Find where the given text appears and provide that cell's center as (x, y) coordinate. 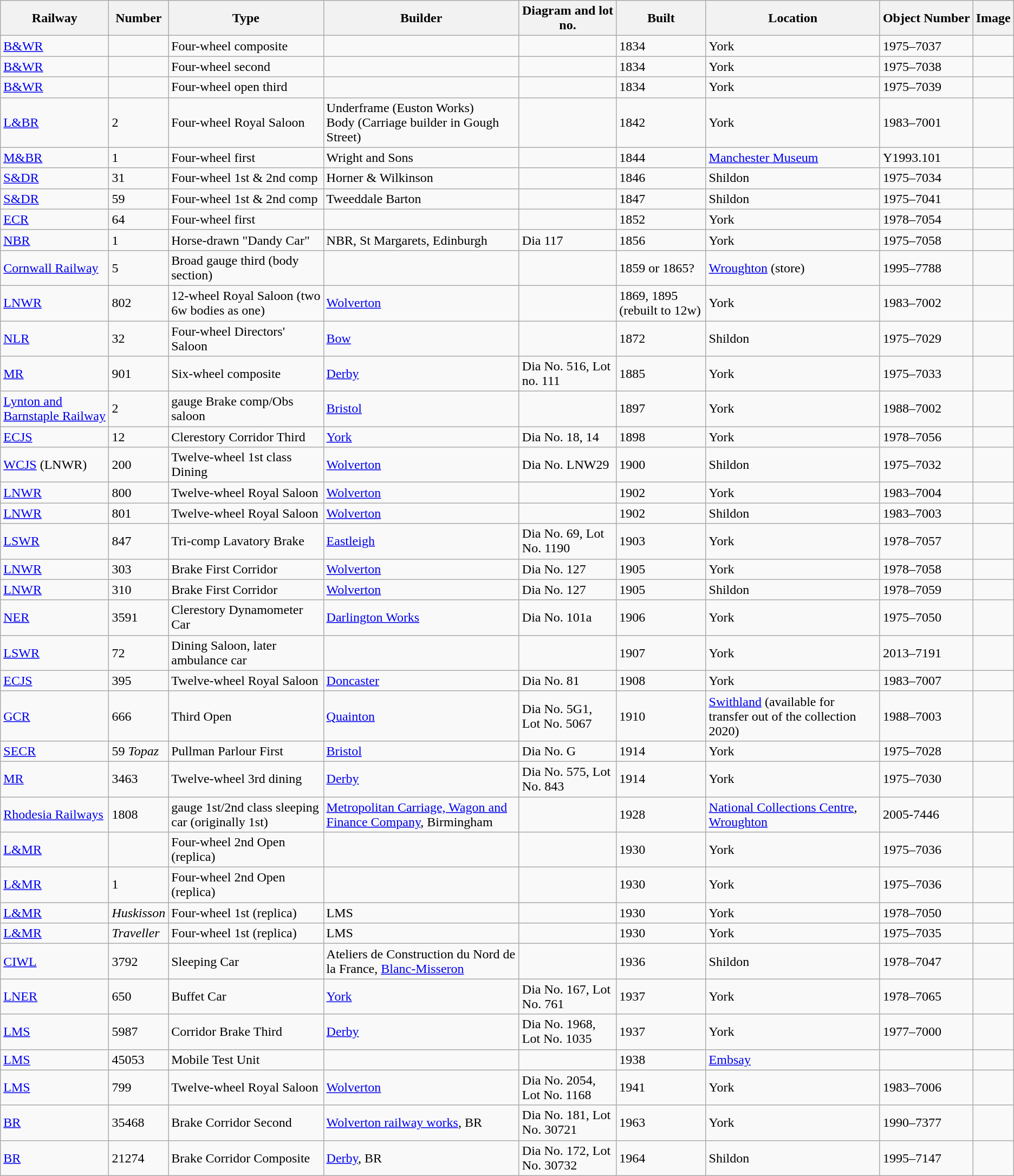
Clerestory Dynamometer Car (246, 617)
1983–7007 (926, 681)
1941 (661, 1087)
303 (139, 569)
2005-7446 (926, 814)
1906 (661, 617)
Dia No. 167, Lot No. 761 (568, 996)
1908 (661, 681)
799 (139, 1087)
Buffet Car (246, 996)
Cornwall Railway (55, 267)
Embsay (793, 1060)
Clerestory Corridor Third (246, 437)
1983–7002 (926, 303)
Six-wheel composite (246, 374)
45053 (139, 1060)
1842 (661, 122)
Eastleigh (421, 541)
SECR (55, 751)
1897 (661, 409)
CIWL (55, 962)
1975–7039 (926, 87)
Darlington Works (421, 617)
Four-wheel Directors' Saloon (246, 338)
3591 (139, 617)
Dia No. 575, Lot No. 843 (568, 779)
Dia No. 101a (568, 617)
Pullman Parlour First (246, 751)
59 Topaz (139, 751)
Dia No. 81 (568, 681)
Dia No. 516, Lot no. 111 (568, 374)
Mobile Test Unit (246, 1060)
1978–7056 (926, 437)
Corridor Brake Third (246, 1032)
gauge Brake comp/Obs saloon (246, 409)
1978–7047 (926, 962)
1885 (661, 374)
Broad gauge third (body section) (246, 267)
Brake Corridor Composite (246, 1158)
801 (139, 513)
1983–7006 (926, 1087)
1936 (661, 962)
1910 (661, 716)
Ateliers de Construction du Nord de la France, Blanc-Misseron (421, 962)
59 (139, 199)
Dia No. G (568, 751)
WCJS (LNWR) (55, 465)
1978–7057 (926, 541)
1963 (661, 1123)
L&BR (55, 122)
1859 or 1865? (661, 267)
64 (139, 219)
1978–7065 (926, 996)
Dia No. 18, 14 (568, 437)
847 (139, 541)
Four-wheel open third (246, 87)
Dia No. 5G1, Lot No. 5067 (568, 716)
Tweeddale Barton (421, 199)
Dia No. 181, Lot No. 30721 (568, 1123)
72 (139, 653)
Dia No. LNW29 (568, 465)
1872 (661, 338)
Dia 117 (568, 240)
1808 (139, 814)
Third Open (246, 716)
Dia No. 172, Lot No. 30732 (568, 1158)
Swithland (available for transfer out of the collection 2020) (793, 716)
1983–7001 (926, 122)
1964 (661, 1158)
1975–7041 (926, 199)
Twelve-wheel 1st class Dining (246, 465)
21274 (139, 1158)
ECR (55, 219)
National Collections Centre, Wroughton (793, 814)
Four-wheel Royal Saloon (246, 122)
Horse-drawn "Dandy Car" (246, 240)
1988–7002 (926, 409)
Wroughton (store) (793, 267)
1978–7050 (926, 913)
Huskisson (139, 913)
1988–7003 (926, 716)
Railway (55, 18)
1852 (661, 219)
LNER (55, 996)
1900 (661, 465)
Wolverton railway works, BR (421, 1123)
1847 (661, 199)
Dining Saloon, later ambulance car (246, 653)
Manchester Museum (793, 158)
1975–7037 (926, 46)
GCR (55, 716)
12-wheel Royal Saloon (two 6w bodies as one) (246, 303)
1975–7028 (926, 751)
32 (139, 338)
3792 (139, 962)
gauge 1st/2nd class sleeping car (originally 1st) (246, 814)
1928 (661, 814)
1938 (661, 1060)
12 (139, 437)
1975–7030 (926, 779)
Horner & Wilkinson (421, 178)
1975–7034 (926, 178)
Image (993, 18)
1983–7004 (926, 493)
1995–7788 (926, 267)
1975–7032 (926, 465)
NLR (55, 338)
3463 (139, 779)
Tri-comp Lavatory Brake (246, 541)
802 (139, 303)
Four-wheel composite (246, 46)
31 (139, 178)
1983–7003 (926, 513)
Wright and Sons (421, 158)
1975–7050 (926, 617)
5 (139, 267)
Number (139, 18)
1975–7029 (926, 338)
1898 (661, 437)
1975–7035 (926, 933)
Dia No. 2054, Lot No. 1168 (568, 1087)
1846 (661, 178)
666 (139, 716)
Four-wheel second (246, 67)
1978–7059 (926, 590)
1856 (661, 240)
2013–7191 (926, 653)
Y1993.101 (926, 158)
1978–7058 (926, 569)
1869, 1895 (rebuilt to 12w) (661, 303)
Sleeping Car (246, 962)
Brake Corridor Second (246, 1123)
1975–7058 (926, 240)
395 (139, 681)
1844 (661, 158)
Doncaster (421, 681)
NBR, St Margarets, Edinburgh (421, 240)
Type (246, 18)
Rhodesia Railways (55, 814)
NER (55, 617)
1903 (661, 541)
Twelve-wheel 3rd dining (246, 779)
Bow (421, 338)
Traveller (139, 933)
1975–7033 (926, 374)
35468 (139, 1123)
1990–7377 (926, 1123)
5987 (139, 1032)
Dia No. 1968, Lot No. 1035 (568, 1032)
Derby, BR (421, 1158)
1977–7000 (926, 1032)
901 (139, 374)
1975–7038 (926, 67)
200 (139, 465)
Location (793, 18)
310 (139, 590)
Underframe (Euston Works)Body (Carriage builder in Gough Street) (421, 122)
1978–7054 (926, 219)
Builder (421, 18)
Object Number (926, 18)
Diagram and lot no. (568, 18)
800 (139, 493)
M&BR (55, 158)
1995–7147 (926, 1158)
Built (661, 18)
Quainton (421, 716)
Dia No. 69, Lot No. 1190 (568, 541)
NBR (55, 240)
1907 (661, 653)
Lynton and Barnstaple Railway (55, 409)
650 (139, 996)
Metropolitan Carriage, Wagon and Finance Company, Birmingham (421, 814)
